Search for the cell housing the specified text and yield its [x, y] center coordinate. 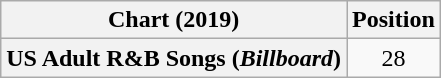
Position [394, 20]
US Adult R&B Songs (Billboard) [174, 58]
28 [394, 58]
Chart (2019) [174, 20]
